Detect which cell encompasses the target text, then output its [X, Y] center coordinate. 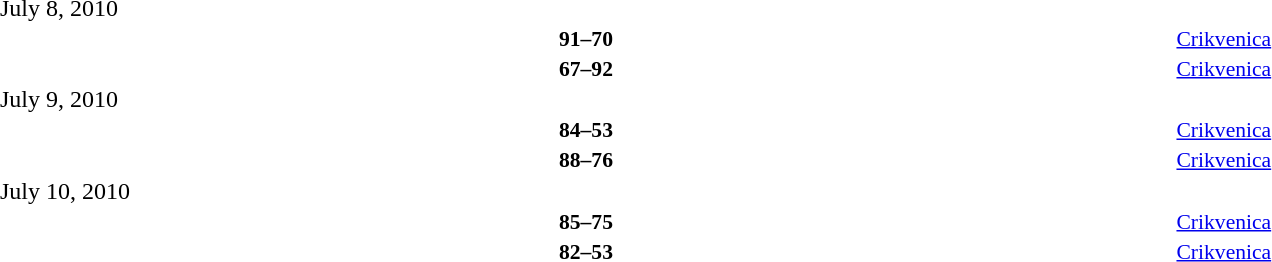
84–53 [586, 130]
91–70 [586, 38]
88–76 [586, 160]
67–92 [586, 68]
85–75 [586, 222]
